Output the [x, y] coordinate of the center of the cell containing the given text.  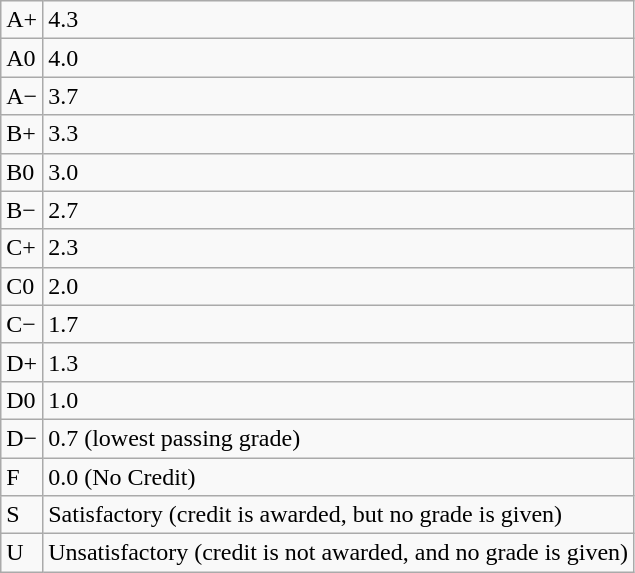
Satisfactory (credit is awarded, but no grade is given) [338, 515]
C− [22, 324]
2.3 [338, 248]
3.3 [338, 134]
A− [22, 96]
D0 [22, 400]
4.0 [338, 58]
2.7 [338, 210]
U [22, 553]
0.0 (No Credit) [338, 477]
B0 [22, 172]
A+ [22, 20]
D+ [22, 362]
4.3 [338, 20]
C0 [22, 286]
F [22, 477]
B+ [22, 134]
3.7 [338, 96]
B− [22, 210]
2.0 [338, 286]
D− [22, 438]
3.0 [338, 172]
S [22, 515]
C+ [22, 248]
Unsatisfactory (credit is not awarded, and no grade is given) [338, 553]
1.7 [338, 324]
0.7 (lowest passing grade) [338, 438]
A0 [22, 58]
1.3 [338, 362]
1.0 [338, 400]
